Return (X, Y) of the center of cell containing provided text 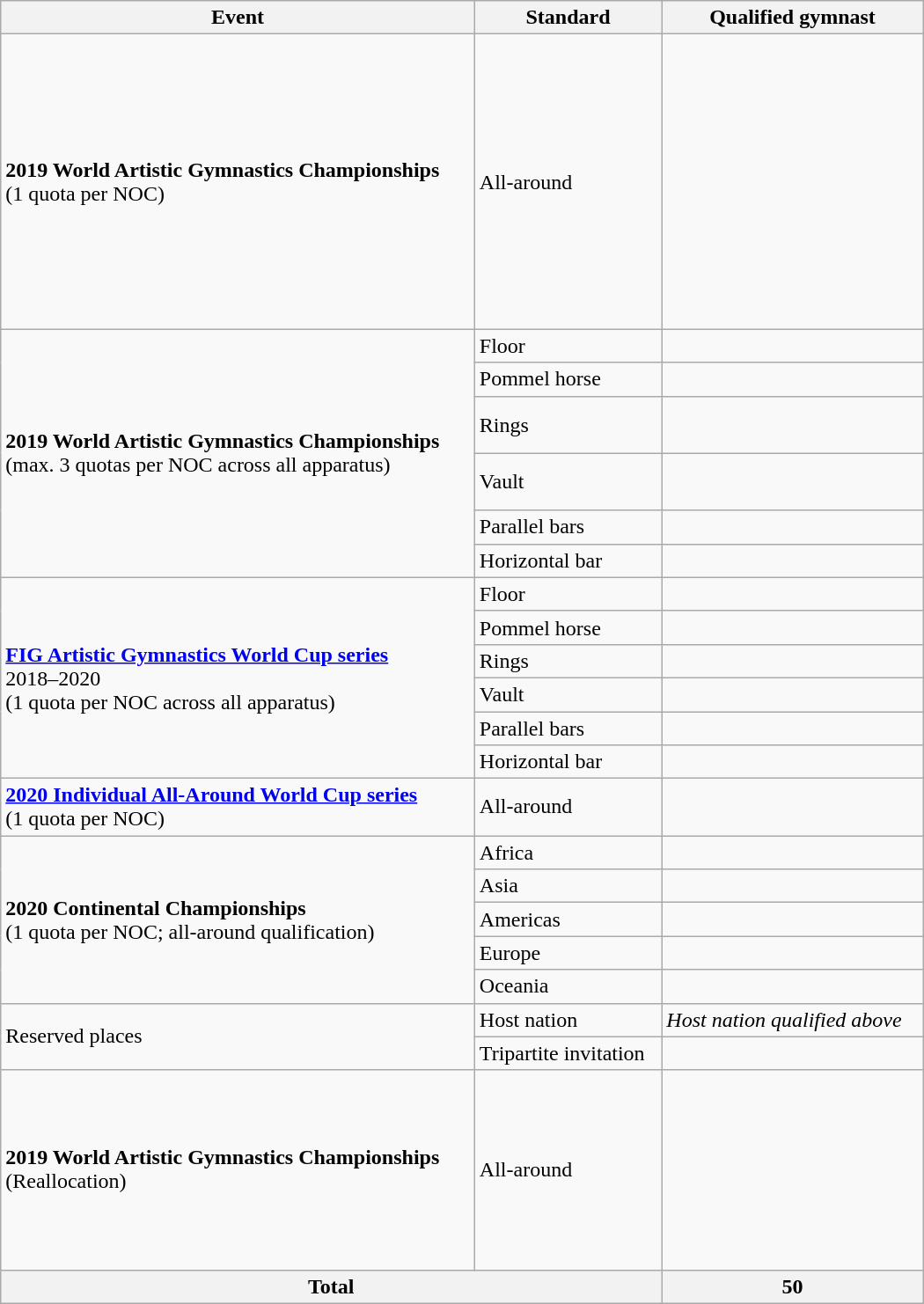
Event (238, 18)
Host nation (568, 1020)
2019 World Artistic Gymnastics Championships(Reallocation) (238, 1170)
Total (331, 1286)
Europe (568, 953)
50 (792, 1286)
Standard (568, 18)
Tripartite invitation (568, 1053)
2020 Continental Championships(1 quota per NOC; all-around qualification) (238, 919)
Americas (568, 919)
2020 Individual All-Around World Cup series(1 quota per NOC) (238, 808)
Asia (568, 886)
Oceania (568, 986)
Africa (568, 853)
Qualified gymnast (792, 18)
2019 World Artistic Gymnastics Championships(max. 3 quotas per NOC across all apparatus) (238, 453)
Reserved places (238, 1037)
2019 World Artistic Gymnastics Championships(1 quota per NOC) (238, 181)
FIG Artistic Gymnastics World Cup series2018–2020(1 quota per NOC across all apparatus) (238, 678)
Host nation qualified above (792, 1020)
